Return the [X, Y] coordinate for the center point of the cell that contains the specified text.  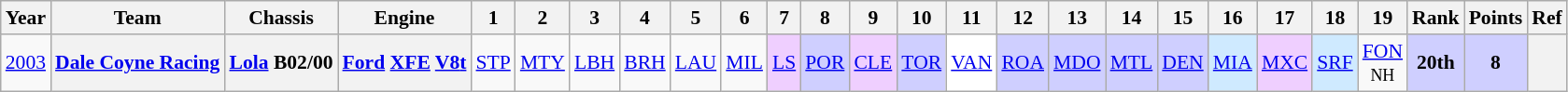
Dale Coyne Racing [137, 63]
Rank [1436, 18]
2 [543, 18]
MIA [1233, 63]
18 [1335, 18]
5 [696, 18]
MTL [1132, 63]
CLE [872, 63]
17 [1285, 18]
11 [971, 18]
19 [1382, 18]
6 [744, 18]
7 [784, 18]
SRF [1335, 63]
Points [1496, 18]
Ref [1547, 18]
STP [493, 63]
10 [921, 18]
TOR [921, 63]
DEN [1182, 63]
BRH [644, 63]
14 [1132, 18]
VAN [971, 63]
4 [644, 18]
MTY [543, 63]
Lola B02/00 [280, 63]
1 [493, 18]
LAU [696, 63]
3 [594, 18]
20th [1436, 63]
MDO [1078, 63]
2003 [26, 63]
Engine [405, 18]
16 [1233, 18]
MIL [744, 63]
Year [26, 18]
LS [784, 63]
LBH [594, 63]
FONNH [1382, 63]
MXC [1285, 63]
Chassis [280, 18]
15 [1182, 18]
POR [825, 63]
Ford XFE V8t [405, 63]
13 [1078, 18]
9 [872, 18]
12 [1023, 18]
ROA [1023, 63]
Team [137, 18]
